Find where the given text appears and provide that cell's center as [x, y] coordinate. 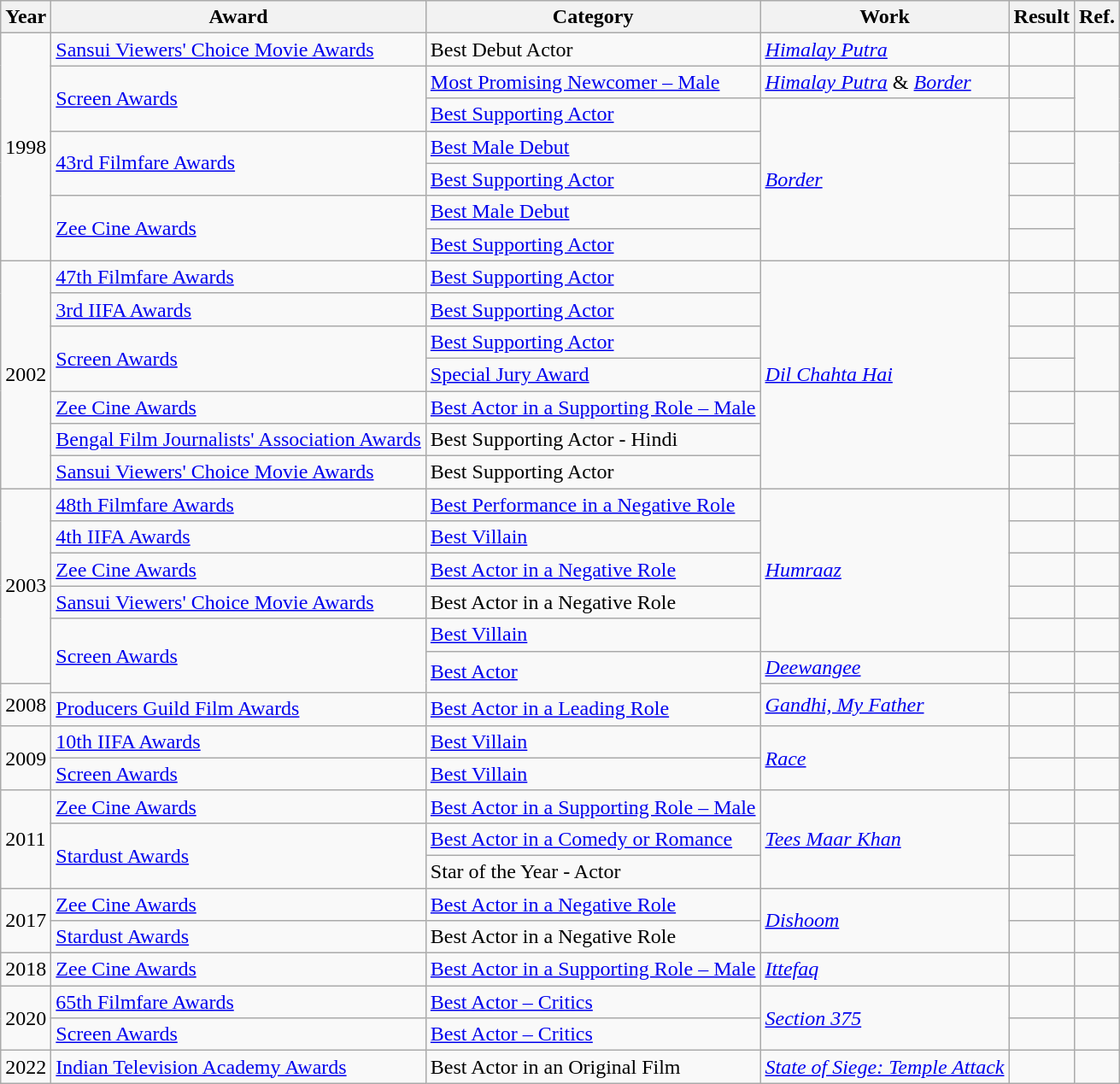
2017 [26, 921]
Work [885, 17]
47th Filmfare Awards [239, 277]
Category [593, 17]
Gandhi, My Father [885, 704]
2018 [26, 970]
65th Filmfare Awards [239, 1002]
43rd Filmfare Awards [239, 163]
Deewangee [885, 667]
Best Actor in a Leading Role [593, 709]
2020 [26, 1018]
Section 375 [885, 1018]
State of Siege: Temple Attack [885, 1067]
2003 [26, 586]
1998 [26, 147]
Himalay Putra & Border [885, 82]
Best Actor in a Comedy or Romance [593, 839]
Ref. [1097, 17]
2009 [26, 758]
Himalay Putra [885, 50]
Year [26, 17]
2011 [26, 839]
Best Debut Actor [593, 50]
Best Actor in an Original Film [593, 1067]
Best Supporting Actor - Hindi [593, 440]
2002 [26, 374]
Star of the Year - Actor [593, 871]
Most Promising Newcomer – Male [593, 82]
48th Filmfare Awards [239, 505]
Dishoom [885, 921]
Award [239, 17]
Humraaz [885, 570]
Race [885, 758]
Result [1041, 17]
10th IIFA Awards [239, 741]
Best Performance in a Negative Role [593, 505]
Indian Television Academy Awards [239, 1067]
3rd IIFA Awards [239, 309]
Dil Chahta Hai [885, 374]
Special Jury Award [593, 374]
2008 [26, 704]
2022 [26, 1067]
Producers Guild Film Awards [239, 709]
Ittefaq [885, 970]
Tees Maar Khan [885, 839]
Border [885, 179]
Bengal Film Journalists' Association Awards [239, 440]
Best Actor [593, 671]
4th IIFA Awards [239, 537]
